Find where the given text appears and provide that cell's center as (X, Y) coordinate. 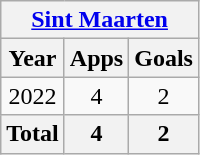
Year (33, 58)
Apps (96, 58)
Total (33, 134)
2022 (33, 96)
Sint Maarten (100, 20)
Goals (164, 58)
